Provide the [x, y] coordinate of the cell's center where the given text is located.  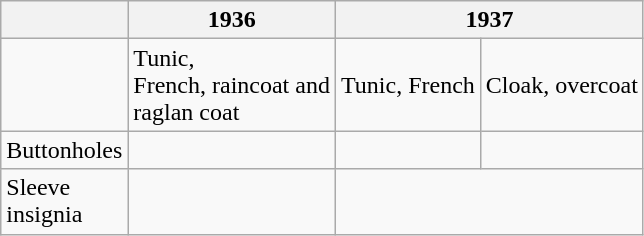
Sleeve insignia [64, 202]
Buttonholes [64, 150]
Tunic, French [408, 85]
Tunic, French, raincoat and raglan coat [232, 85]
Cloak, overcoat [562, 85]
1936 [232, 20]
1937 [489, 20]
